Return the [x, y] coordinate for the center point of the cell that contains the specified text.  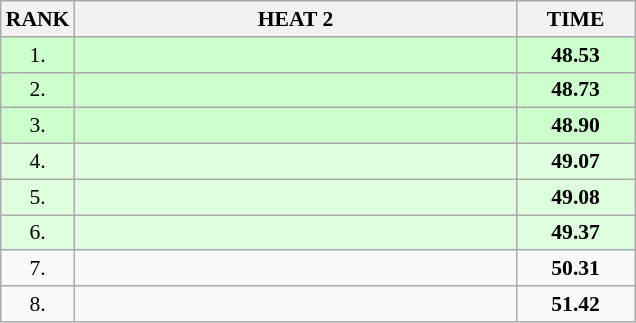
RANK [38, 19]
2. [38, 90]
48.73 [576, 90]
1. [38, 55]
48.90 [576, 126]
TIME [576, 19]
50.31 [576, 269]
49.37 [576, 233]
51.42 [576, 304]
7. [38, 269]
5. [38, 197]
49.08 [576, 197]
HEAT 2 [295, 19]
4. [38, 162]
6. [38, 233]
48.53 [576, 55]
49.07 [576, 162]
8. [38, 304]
3. [38, 126]
